Return the [X, Y] coordinate for the center point of the cell that contains the specified text.  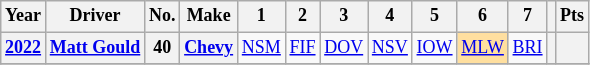
Pts [572, 16]
Year [24, 16]
NSM [261, 48]
2 [302, 16]
4 [390, 16]
DOV [344, 48]
FIF [302, 48]
Make [209, 16]
Matt Gould [94, 48]
IOW [434, 48]
3 [344, 16]
7 [528, 16]
2022 [24, 48]
NSV [390, 48]
40 [162, 48]
BRI [528, 48]
1 [261, 16]
Chevy [209, 48]
6 [482, 16]
MLW [482, 48]
5 [434, 16]
No. [162, 16]
Driver [94, 16]
